Search for the cell housing the specified text and yield its [x, y] center coordinate. 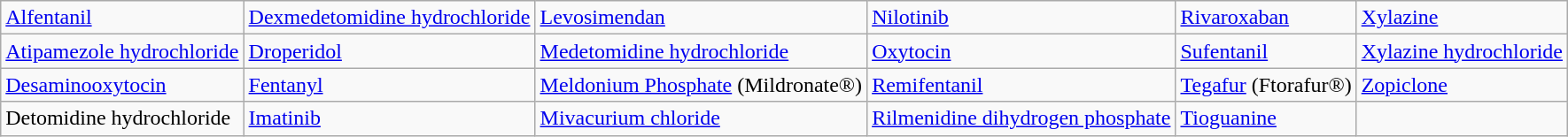
Xylazine hydrochloride [1462, 51]
Desaminooxytocin [122, 85]
Mivacurium chloride [702, 118]
Remifentanil [1021, 85]
Dexmedetomidine hydrochloride [390, 18]
Rilmenidine dihydrogen phosphate [1021, 118]
Levosimendan [702, 18]
Nilotinib [1021, 18]
Oxytocin [1021, 51]
Rivaroxaban [1266, 18]
Atipamezole hydrochloride [122, 51]
Fentanyl [390, 85]
Tioguanine [1266, 118]
Zopiclone [1462, 85]
Droperidol [390, 51]
Imatinib [390, 118]
Tegafur (Ftorafur®) [1266, 85]
Sufentanil [1266, 51]
Xylazine [1462, 18]
Detomidine hydrochloride [122, 118]
Alfentanil [122, 18]
Medetomidine hydrochloride [702, 51]
Meldonium Phosphate (Mildronate®) [702, 85]
